Extract the [X, Y] coordinate from the center of the cell holding the provided text.  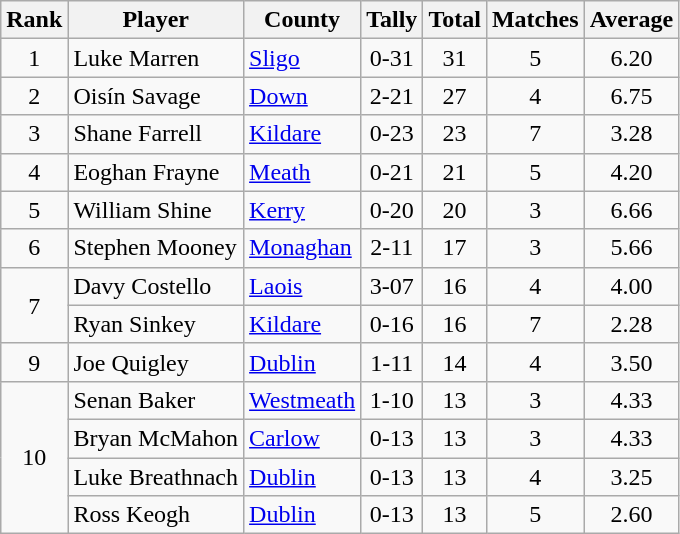
17 [455, 248]
27 [455, 96]
Stephen Mooney [156, 248]
Kerry [302, 210]
23 [455, 134]
County [302, 20]
0-21 [392, 172]
Ryan Sinkey [156, 324]
20 [455, 210]
Laois [302, 286]
Luke Breathnach [156, 477]
Tally [392, 20]
31 [455, 58]
10 [34, 457]
0-20 [392, 210]
14 [455, 362]
Sligo [302, 58]
6.20 [632, 58]
Senan Baker [156, 400]
Total [455, 20]
1 [34, 58]
2.60 [632, 515]
1-10 [392, 400]
0-31 [392, 58]
4.00 [632, 286]
Player [156, 20]
9 [34, 362]
0-16 [392, 324]
2-11 [392, 248]
Meath [302, 172]
1-11 [392, 362]
3.25 [632, 477]
21 [455, 172]
4.20 [632, 172]
Average [632, 20]
3.50 [632, 362]
2-21 [392, 96]
Eoghan Frayne [156, 172]
2 [34, 96]
3.28 [632, 134]
6.66 [632, 210]
William Shine [156, 210]
0-23 [392, 134]
5.66 [632, 248]
Monaghan [302, 248]
Carlow [302, 438]
Shane Farrell [156, 134]
Joe Quigley [156, 362]
Westmeath [302, 400]
Luke Marren [156, 58]
6 [34, 248]
Ross Keogh [156, 515]
Bryan McMahon [156, 438]
3-07 [392, 286]
Davy Costello [156, 286]
Oisín Savage [156, 96]
Matches [535, 20]
6.75 [632, 96]
Rank [34, 20]
2.28 [632, 324]
Down [302, 96]
